Locate the cell with the specified text and output its (x, y) center coordinate. 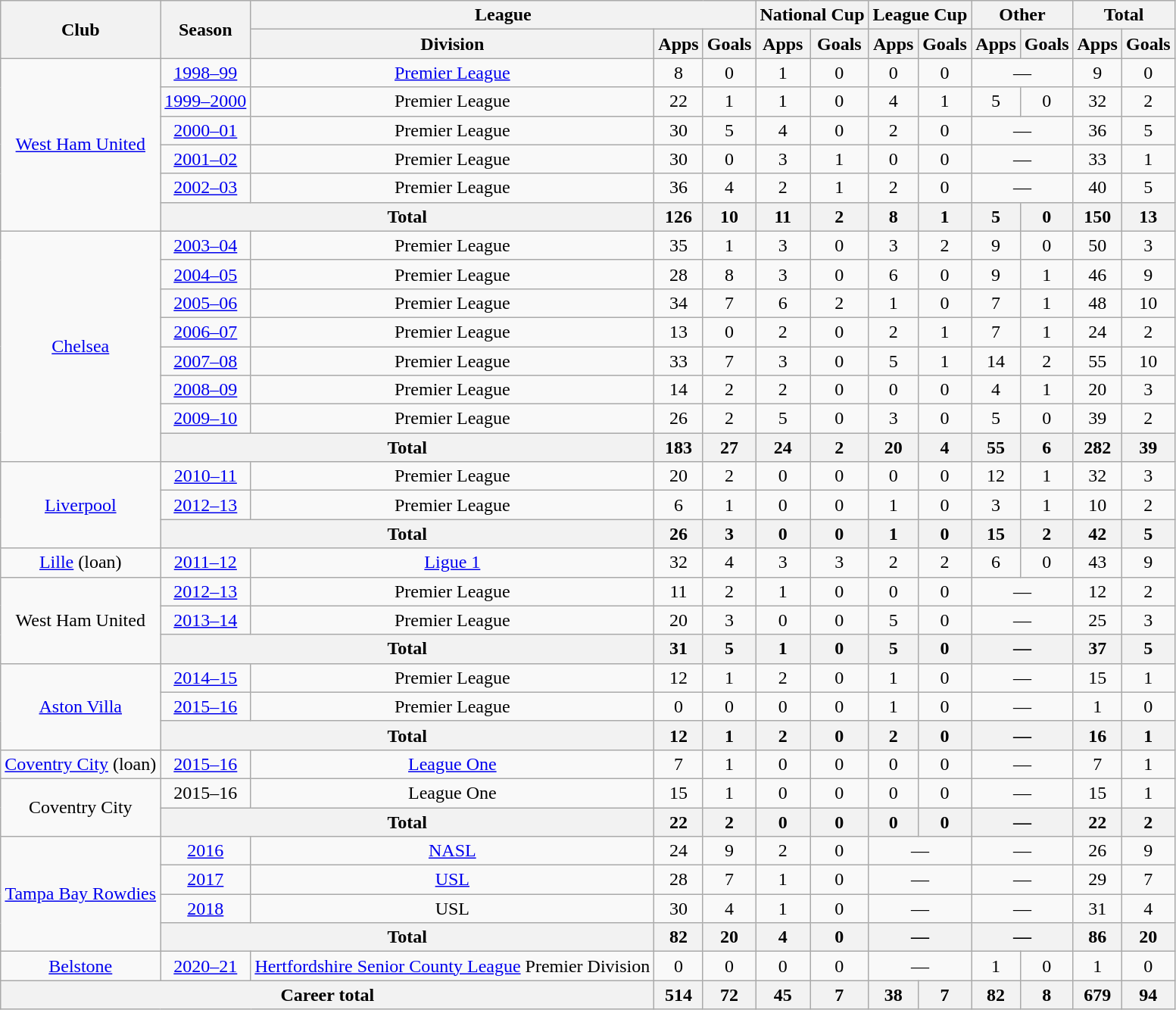
27 (729, 447)
150 (1097, 217)
Other (1022, 15)
72 (729, 995)
2013–14 (206, 620)
Season (206, 30)
25 (1097, 620)
2007–08 (206, 361)
Division (453, 44)
2011–12 (206, 563)
94 (1148, 995)
Chelsea (80, 346)
Hertfordshire Senior County League Premier Division (453, 966)
Coventry City (80, 807)
126 (678, 217)
2014–15 (206, 678)
Liverpool (80, 505)
2005–06 (206, 303)
183 (678, 447)
2004–05 (206, 274)
43 (1097, 563)
2006–07 (206, 332)
2018 (206, 909)
Career total (327, 995)
42 (1097, 534)
45 (783, 995)
679 (1097, 995)
1998–99 (206, 73)
Aston Villa (80, 706)
National Cup (812, 15)
34 (678, 303)
16 (1097, 735)
League (503, 15)
50 (1097, 245)
514 (678, 995)
Coventry City (loan) (80, 764)
86 (1097, 937)
League Cup (920, 15)
282 (1097, 447)
38 (894, 995)
40 (1097, 188)
2016 (206, 851)
2010–11 (206, 476)
2002–03 (206, 188)
35 (678, 245)
2020–21 (206, 966)
Tampa Bay Rowdies (80, 894)
29 (1097, 880)
2003–04 (206, 245)
37 (1097, 649)
2017 (206, 880)
Belstone (80, 966)
1999–2000 (206, 101)
2000–01 (206, 130)
Lille (loan) (80, 563)
2009–10 (206, 419)
NASL (453, 851)
46 (1097, 274)
2001–02 (206, 159)
Club (80, 30)
48 (1097, 303)
Ligue 1 (453, 563)
2008–09 (206, 390)
